Output the [x, y] coordinate of the center of the cell containing the given text.  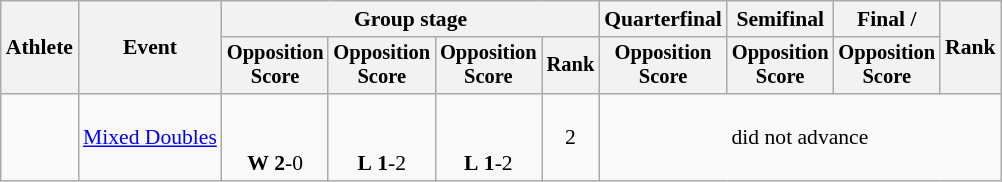
Event [150, 48]
W 2-0 [276, 138]
Quarterfinal [663, 19]
Semifinal [780, 19]
Athlete [40, 48]
Final / [886, 19]
did not advance [800, 138]
Mixed Doubles [150, 138]
Group stage [410, 19]
2 [571, 138]
